Identify which cell holds the provided text, then report its [x, y] central coordinate. 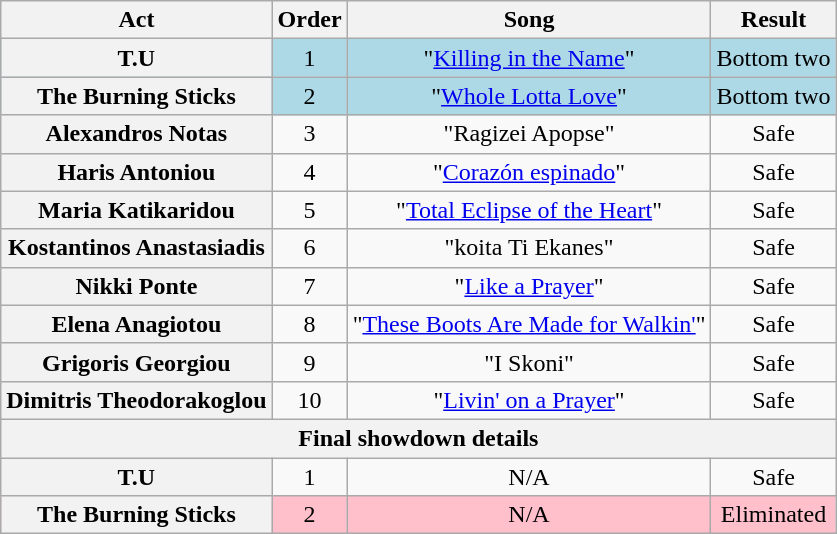
3 [310, 134]
8 [310, 324]
7 [310, 286]
Eliminated [774, 515]
"koita Ti Ekanes" [529, 248]
"Livin' on a Prayer" [529, 400]
"Whole Lotta Love" [529, 96]
"Like a Prayer" [529, 286]
Result [774, 20]
Grigoris Georgiou [136, 362]
"I Skoni" [529, 362]
Final showdown details [418, 438]
10 [310, 400]
"Total Eclipse of the Heart" [529, 210]
Nikki Ponte [136, 286]
Dimitris Theodorakoglou [136, 400]
Song [529, 20]
9 [310, 362]
"Ragizei Apopse" [529, 134]
Maria Katikaridou [136, 210]
"Killing in the Name" [529, 58]
Order [310, 20]
Kostantinos Anastasiadis [136, 248]
"Corazón espinado" [529, 172]
Haris Antoniou [136, 172]
6 [310, 248]
Alexandros Notas [136, 134]
5 [310, 210]
Elena Anagiotou [136, 324]
4 [310, 172]
"These Boots Are Made for Walkin'" [529, 324]
Act [136, 20]
